Pinpoint the cell where the given text exists, returning its (x, y) midpoint coordinate. 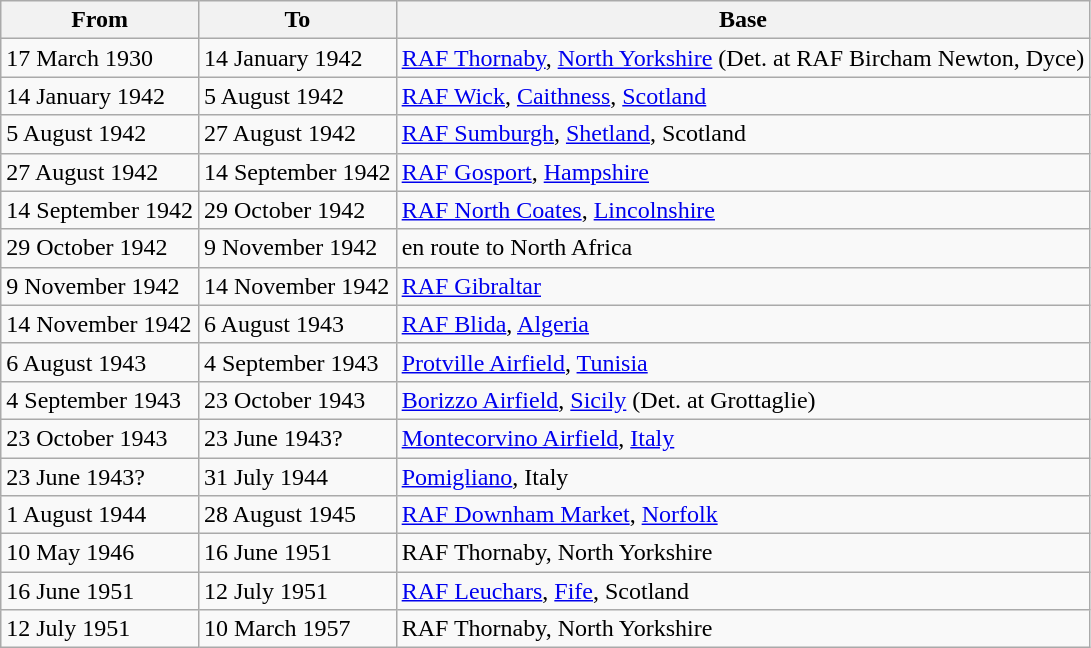
Protville Airfield, Tunisia (743, 362)
10 March 1957 (297, 629)
31 July 1944 (297, 477)
From (100, 20)
RAF Gosport, Hampshire (743, 172)
Base (743, 20)
RAF Wick, Caithness, Scotland (743, 96)
RAF Sumburgh, Shetland, Scotland (743, 134)
Pomigliano, Italy (743, 477)
RAF Leuchars, Fife, Scotland (743, 591)
1 August 1944 (100, 515)
RAF Downham Market, Norfolk (743, 515)
28 August 1945 (297, 515)
RAF Thornaby, North Yorkshire (Det. at RAF Bircham Newton, Dyce) (743, 58)
17 March 1930 (100, 58)
To (297, 20)
RAF Gibraltar (743, 286)
RAF Blida, Algeria (743, 324)
en route to North Africa (743, 248)
RAF North Coates, Lincolnshire (743, 210)
10 May 1946 (100, 553)
Montecorvino Airfield, Italy (743, 438)
Borizzo Airfield, Sicily (Det. at Grottaglie) (743, 400)
